Output the [x, y] coordinate of the center of the cell containing the given text.  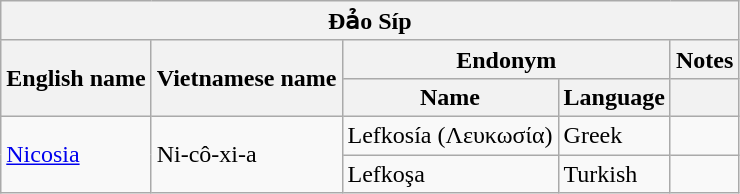
Notes [704, 59]
Language [614, 97]
Nicosia [76, 154]
Turkish [614, 173]
Lefkoşa [450, 173]
Ni-cô-xi-a [246, 154]
Lefkosía (Λευκωσία) [450, 135]
Greek [614, 135]
Vietnamese name [246, 78]
English name [76, 78]
Đảo Síp [370, 21]
Name [450, 97]
Endonym [506, 59]
